Capture the cell that displays the provided text and extract its [X, Y] central coordinate. 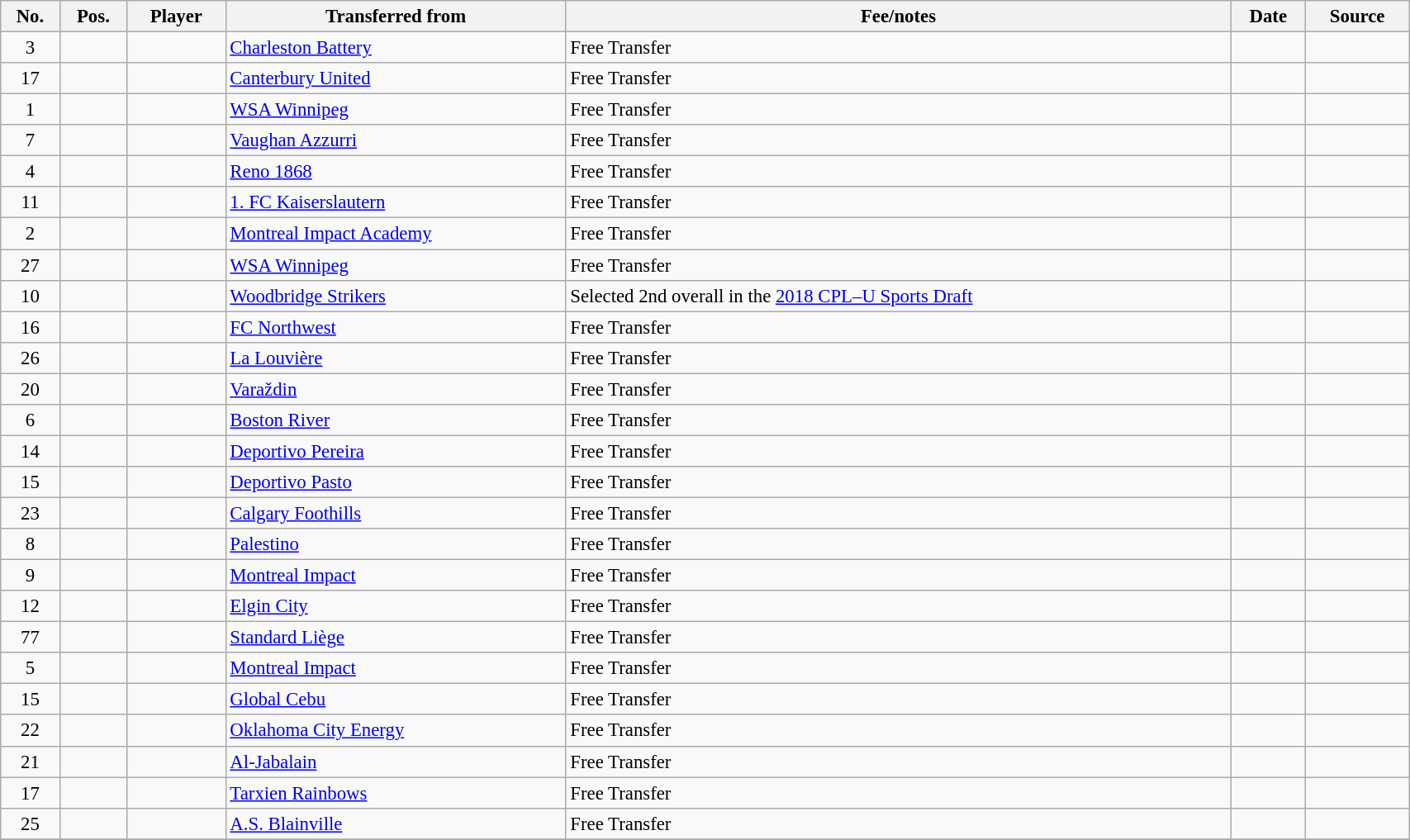
Tarxien Rainbows [396, 793]
4 [30, 172]
21 [30, 762]
12 [30, 606]
9 [30, 576]
Fee/notes [899, 17]
Oklahoma City Energy [396, 731]
Varaždin [396, 389]
16 [30, 327]
Date [1269, 17]
Source [1358, 17]
Canterbury United [396, 78]
20 [30, 389]
Selected 2nd overall in the 2018 CPL–U Sports Draft [899, 296]
26 [30, 358]
11 [30, 202]
Player [177, 17]
Vaughan Azzurri [396, 140]
27 [30, 265]
Standard Liège [396, 638]
Al-Jabalain [396, 762]
Palestino [396, 544]
Deportivo Pereira [396, 451]
77 [30, 638]
Pos. [93, 17]
2 [30, 234]
23 [30, 513]
Deportivo Pasto [396, 482]
1. FC Kaiserslautern [396, 202]
14 [30, 451]
Woodbridge Strikers [396, 296]
Transferred from [396, 17]
Montreal Impact Academy [396, 234]
No. [30, 17]
25 [30, 823]
10 [30, 296]
La Louvière [396, 358]
Calgary Foothills [396, 513]
1 [30, 110]
Elgin City [396, 606]
6 [30, 420]
Reno 1868 [396, 172]
8 [30, 544]
5 [30, 668]
Global Cebu [396, 700]
3 [30, 48]
A.S. Blainville [396, 823]
Charleston Battery [396, 48]
FC Northwest [396, 327]
7 [30, 140]
Boston River [396, 420]
22 [30, 731]
